Pinpoint the cell where the given text exists, returning its (x, y) midpoint coordinate. 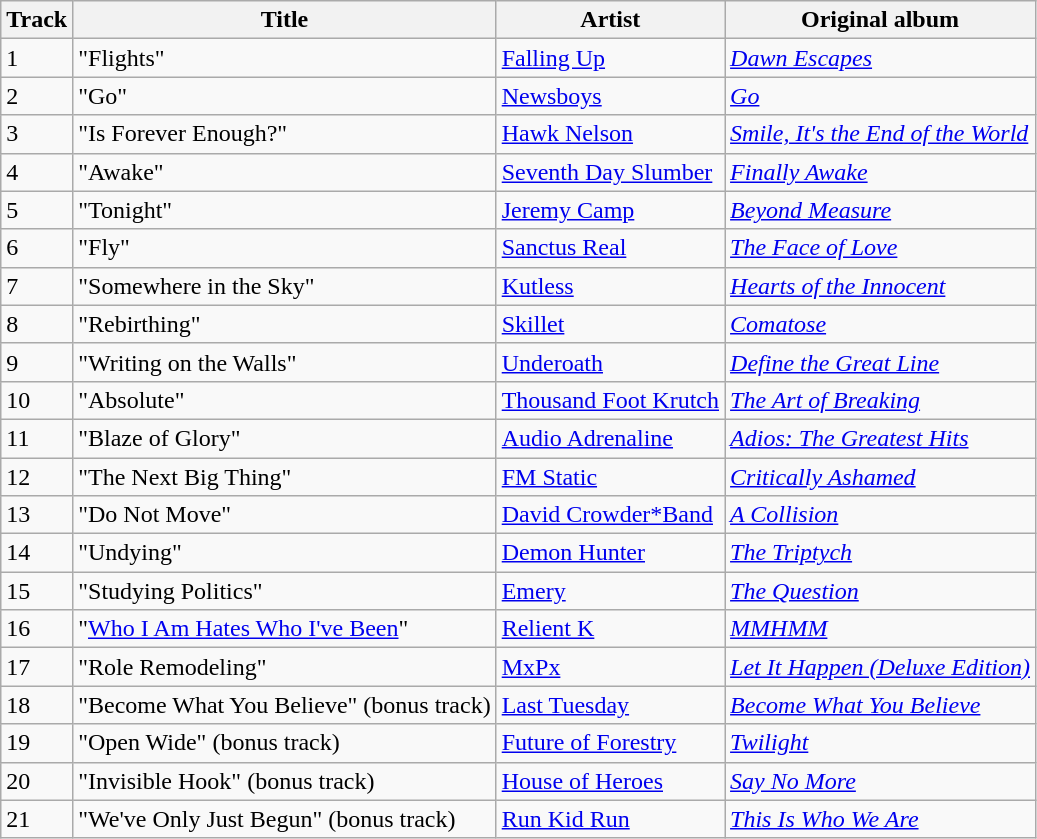
Define the Great Line (880, 362)
"Undying" (284, 553)
"Who I Am Hates Who I've Been" (284, 629)
David Crowder*Band (610, 515)
Go (880, 96)
Adios: The Greatest Hits (880, 438)
13 (37, 515)
"The Next Big Thing" (284, 477)
"Invisible Hook" (bonus track) (284, 781)
19 (37, 743)
Beyond Measure (880, 210)
Emery (610, 591)
Title (284, 20)
21 (37, 819)
3 (37, 134)
Seventh Day Slumber (610, 172)
"Somewhere in the Sky" (284, 286)
5 (37, 210)
Twilight (880, 743)
Critically Ashamed (880, 477)
Jeremy Camp (610, 210)
Hawk Nelson (610, 134)
Skillet (610, 324)
Last Tuesday (610, 705)
"Do Not Move" (284, 515)
4 (37, 172)
8 (37, 324)
Hearts of the Innocent (880, 286)
Newsboys (610, 96)
"Studying Politics" (284, 591)
14 (37, 553)
A Collision (880, 515)
"Role Remodeling" (284, 667)
Underoath (610, 362)
Dawn Escapes (880, 58)
Audio Adrenaline (610, 438)
20 (37, 781)
MxPx (610, 667)
2 (37, 96)
"Rebirthing" (284, 324)
The Face of Love (880, 248)
10 (37, 400)
9 (37, 362)
House of Heroes (610, 781)
1 (37, 58)
"Is Forever Enough?" (284, 134)
18 (37, 705)
Become What You Believe (880, 705)
"Become What You Believe" (bonus track) (284, 705)
6 (37, 248)
This Is Who We Are (880, 819)
Track (37, 20)
Let It Happen (Deluxe Edition) (880, 667)
"Open Wide" (bonus track) (284, 743)
Sanctus Real (610, 248)
"Blaze of Glory" (284, 438)
Run Kid Run (610, 819)
The Triptych (880, 553)
"Writing on the Walls" (284, 362)
Artist (610, 20)
7 (37, 286)
Finally Awake (880, 172)
"Absolute" (284, 400)
Thousand Foot Krutch (610, 400)
The Question (880, 591)
Kutless (610, 286)
12 (37, 477)
17 (37, 667)
"Tonight" (284, 210)
Future of Forestry (610, 743)
Relient K (610, 629)
MMHMM (880, 629)
FM Static (610, 477)
Falling Up (610, 58)
"Flights" (284, 58)
16 (37, 629)
Demon Hunter (610, 553)
Comatose (880, 324)
"Awake" (284, 172)
Say No More (880, 781)
The Art of Breaking (880, 400)
"Fly" (284, 248)
Original album (880, 20)
15 (37, 591)
11 (37, 438)
"Go" (284, 96)
"We've Only Just Begun" (bonus track) (284, 819)
Smile, It's the End of the World (880, 134)
